Pinpoint the cell where the given text exists, returning its [x, y] midpoint coordinate. 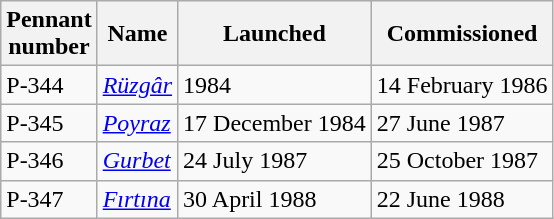
P-347 [49, 199]
Commissioned [462, 34]
P-345 [49, 123]
Pennantnumber [49, 34]
Poyraz [137, 123]
17 December 1984 [275, 123]
Gurbet [137, 161]
22 June 1988 [462, 199]
Fırtına [137, 199]
30 April 1988 [275, 199]
Launched [275, 34]
14 February 1986 [462, 85]
P-344 [49, 85]
1984 [275, 85]
P-346 [49, 161]
25 October 1987 [462, 161]
Name [137, 34]
27 June 1987 [462, 123]
Rüzgâr [137, 85]
24 July 1987 [275, 161]
